From the cell containing the given text, extract its center point as [X, Y] coordinate. 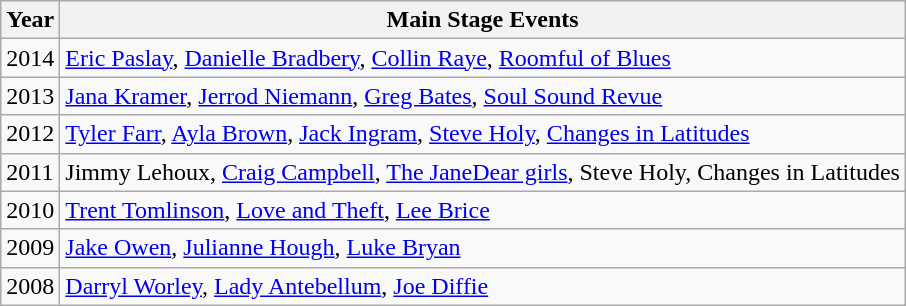
2011 [30, 172]
Darryl Worley, Lady Antebellum, Joe Diffie [483, 286]
2009 [30, 248]
Jake Owen, Julianne Hough, Luke Bryan [483, 248]
Tyler Farr, Ayla Brown, Jack Ingram, Steve Holy, Changes in Latitudes [483, 134]
2012 [30, 134]
2010 [30, 210]
2008 [30, 286]
Jimmy Lehoux, Craig Campbell, The JaneDear girls, Steve Holy, Changes in Latitudes [483, 172]
Year [30, 20]
Eric Paslay, Danielle Bradbery, Collin Raye, Roomful of Blues [483, 58]
2014 [30, 58]
Trent Tomlinson, Love and Theft, Lee Brice [483, 210]
Main Stage Events [483, 20]
2013 [30, 96]
Jana Kramer, Jerrod Niemann, Greg Bates, Soul Sound Revue [483, 96]
